Detect which cell encompasses the target text, then output its (x, y) center coordinate. 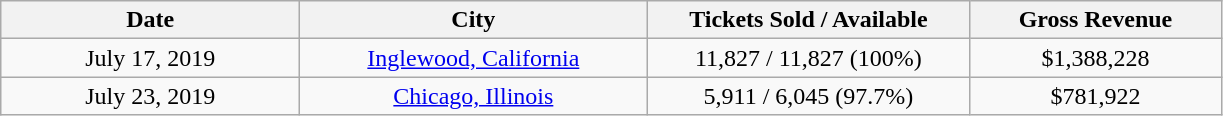
$1,388,228 (1096, 58)
City (474, 20)
July 23, 2019 (150, 96)
Date (150, 20)
Tickets Sold / Available (808, 20)
$781,922 (1096, 96)
Chicago, Illinois (474, 96)
Inglewood, California (474, 58)
11,827 / 11,827 (100%) (808, 58)
Gross Revenue (1096, 20)
5,911 / 6,045 (97.7%) (808, 96)
July 17, 2019 (150, 58)
